Pinpoint the cell where the given text exists, returning its [x, y] midpoint coordinate. 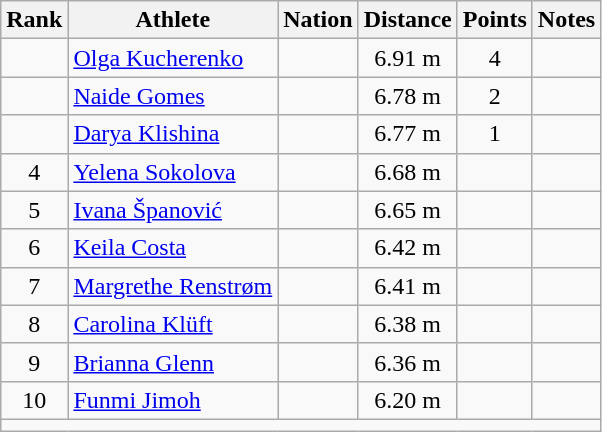
Olga Kucherenko [173, 58]
7 [34, 286]
Darya Klishina [173, 134]
Keila Costa [173, 248]
10 [34, 400]
Naide Gomes [173, 96]
Rank [34, 20]
Brianna Glenn [173, 362]
Ivana Španović [173, 210]
6.20 m [408, 400]
Yelena Sokolova [173, 172]
Carolina Klüft [173, 324]
6.91 m [408, 58]
Margrethe Renstrøm [173, 286]
6.38 m [408, 324]
Points [494, 20]
1 [494, 134]
8 [34, 324]
6.65 m [408, 210]
Funmi Jimoh [173, 400]
6.78 m [408, 96]
6 [34, 248]
2 [494, 96]
6.36 m [408, 362]
6.42 m [408, 248]
6.77 m [408, 134]
5 [34, 210]
6.68 m [408, 172]
Notes [566, 20]
9 [34, 362]
Athlete [173, 20]
Nation [318, 20]
Distance [408, 20]
6.41 m [408, 286]
